Return [X, Y] of the center of cell containing provided text 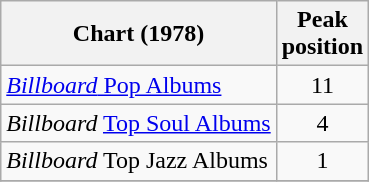
Billboard Pop Albums [138, 85]
11 [322, 85]
Chart (1978) [138, 34]
Billboard Top Jazz Albums [138, 161]
4 [322, 123]
Billboard Top Soul Albums [138, 123]
1 [322, 161]
Peakposition [322, 34]
